Search for the cell housing the specified text and yield its [X, Y] center coordinate. 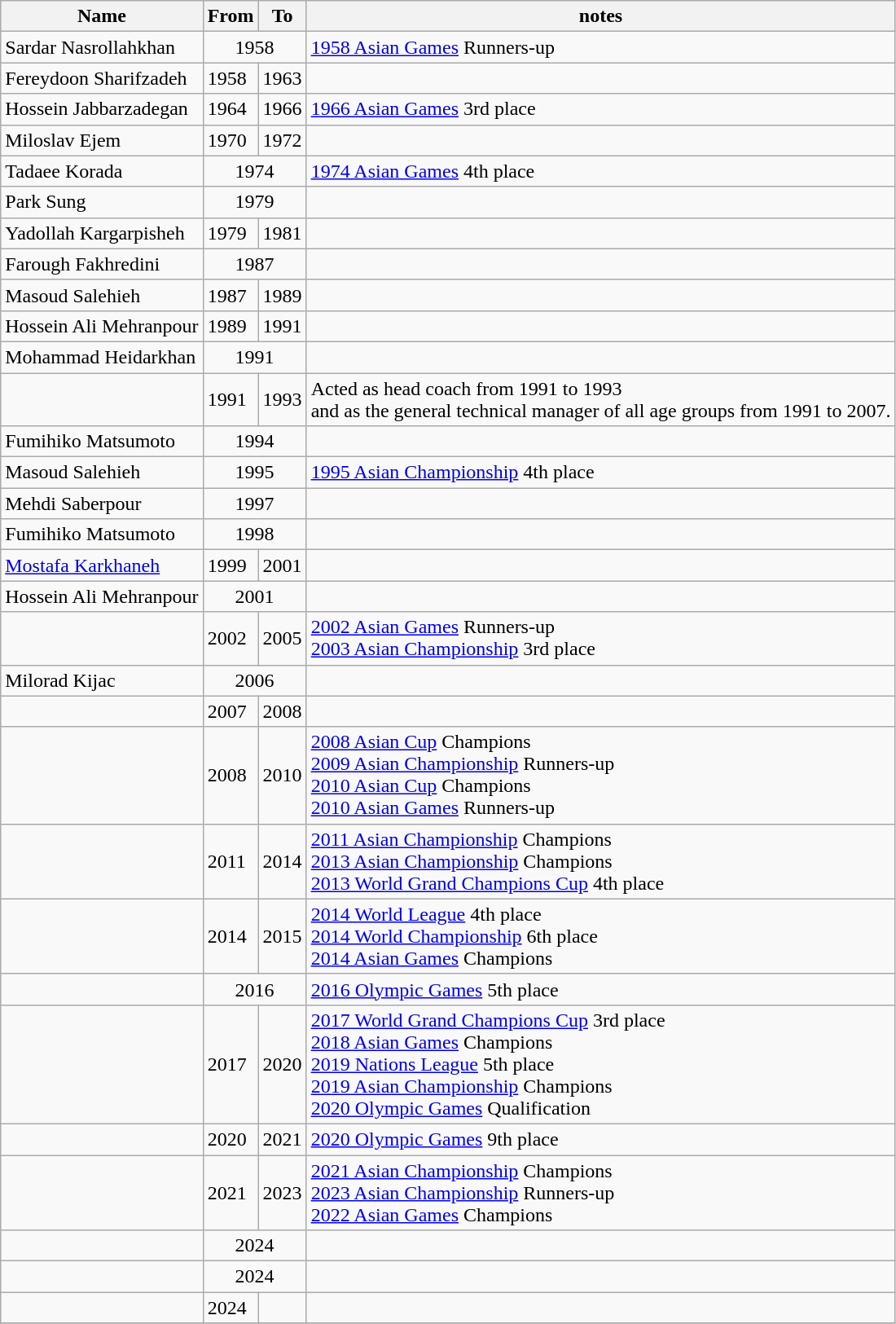
1966 [282, 109]
2002 [231, 639]
2021 Asian Championship Champions 2023 Asian Championship Runners-up 2022 Asian Games Champions [601, 1193]
2006 [254, 680]
Acted as head coach from 1991 to 1993 and as the general technical manager of all age groups from 1991 to 2007. [601, 399]
2016 Olympic Games 5th place [601, 989]
Yadollah Kargarpisheh [102, 233]
1981 [282, 233]
2016 [254, 989]
1970 [231, 140]
2002 Asian Games Runners-up2003 Asian Championship 3rd place [601, 639]
1998 [254, 534]
2011 [231, 861]
1963 [282, 78]
Mostafa Karkhaneh [102, 565]
2023 [282, 1193]
1958 Asian Games Runners-up [601, 47]
1974 [254, 171]
1966 Asian Games 3rd place [601, 109]
2011 Asian Championship Champions2013 Asian Championship Champions2013 World Grand Champions Cup 4th place [601, 861]
1964 [231, 109]
Name [102, 16]
Mehdi Saberpour [102, 504]
Milorad Kijac [102, 680]
1974 Asian Games 4th place [601, 171]
2014 World League 4th place2014 World Championship 6th place2014 Asian Games Champions [601, 936]
1995 Asian Championship 4th place [601, 473]
Hossein Jabbarzadegan [102, 109]
2020 Olympic Games 9th place [601, 1139]
Sardar Nasrollahkhan [102, 47]
1997 [254, 504]
To [282, 16]
Tadaee Korada [102, 171]
1999 [231, 565]
1972 [282, 140]
2008 Asian Cup Champions2009 Asian Championship Runners-up2010 Asian Cup Champions2010 Asian Games Runners-up [601, 776]
notes [601, 16]
Farough Fakhredini [102, 264]
2017 [231, 1064]
From [231, 16]
1995 [254, 473]
Mohammad Heidarkhan [102, 357]
2015 [282, 936]
Fereydoon Sharifzadeh [102, 78]
2005 [282, 639]
Park Sung [102, 202]
2007 [231, 711]
2010 [282, 776]
1993 [282, 399]
Miloslav Ejem [102, 140]
1994 [254, 442]
